Pinpoint the cell where the given text exists, returning its (x, y) midpoint coordinate. 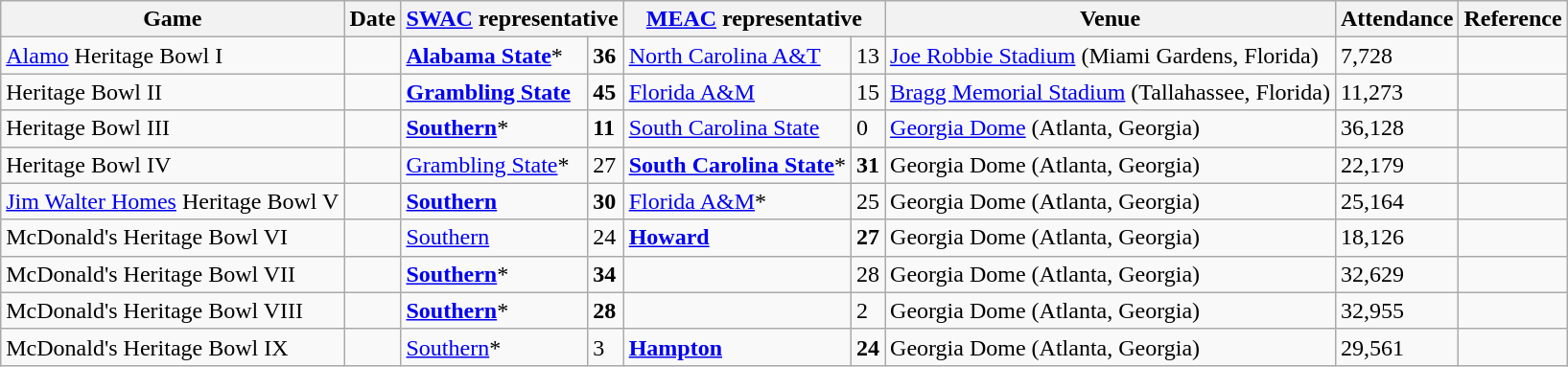
McDonald's Heritage Bowl VII (173, 274)
11,273 (1396, 92)
34 (606, 274)
McDonald's Heritage Bowl VI (173, 238)
Florida A&M* (737, 201)
25,164 (1396, 201)
Attendance (1396, 19)
3 (606, 347)
32,629 (1396, 274)
McDonald's Heritage Bowl IX (173, 347)
Jim Walter Homes Heritage Bowl V (173, 201)
11 (606, 128)
Heritage Bowl II (173, 92)
Reference (1513, 19)
7,728 (1396, 56)
MEAC representative (754, 19)
36 (606, 56)
SWAC representative (512, 19)
0 (867, 128)
32,955 (1396, 310)
22,179 (1396, 165)
Heritage Bowl III (173, 128)
18,126 (1396, 238)
South Carolina State (737, 128)
29,561 (1396, 347)
Bragg Memorial Stadium (Tallahassee, Florida) (1111, 92)
Game (173, 19)
South Carolina State* (737, 165)
North Carolina A&T (737, 56)
Joe Robbie Stadium (Miami Gardens, Florida) (1111, 56)
2 (867, 310)
Alabama State* (495, 56)
Venue (1111, 19)
25 (867, 201)
McDonald's Heritage Bowl VIII (173, 310)
Grambling State (495, 92)
13 (867, 56)
36,128 (1396, 128)
Alamo Heritage Bowl I (173, 56)
15 (867, 92)
45 (606, 92)
31 (867, 165)
Heritage Bowl IV (173, 165)
Grambling State* (495, 165)
Date (372, 19)
Florida A&M (737, 92)
Howard (737, 238)
Hampton (737, 347)
30 (606, 201)
